Find where the given text appears and provide that cell's center as (x, y) coordinate. 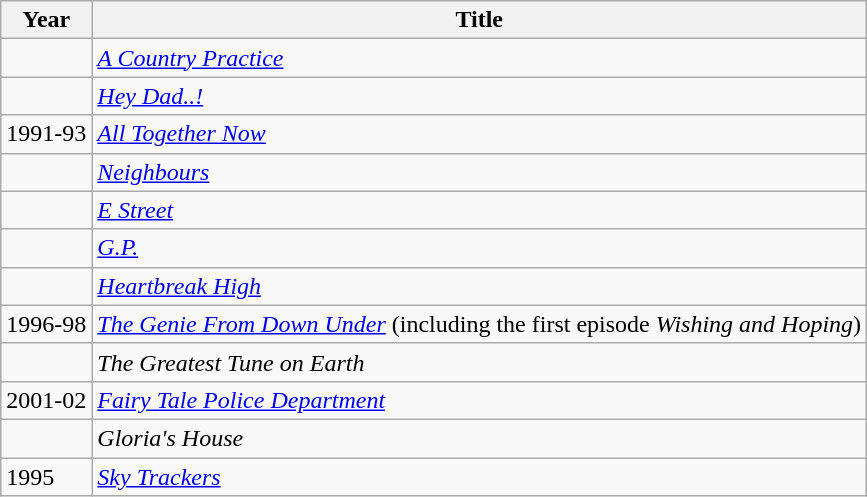
All Together Now (480, 134)
Title (480, 20)
E Street (480, 210)
Year (46, 20)
Heartbreak High (480, 286)
The Genie From Down Under (including the first episode Wishing and Hoping) (480, 324)
The Greatest Tune on Earth (480, 362)
G.P. (480, 248)
2001-02 (46, 400)
Sky Trackers (480, 477)
Gloria's House (480, 438)
1991-93 (46, 134)
Neighbours (480, 172)
A Country Practice (480, 58)
1996-98 (46, 324)
Hey Dad..! (480, 96)
1995 (46, 477)
Fairy Tale Police Department (480, 400)
